For the text-containing cell, return its midpoint in (x, y) coordinate format. 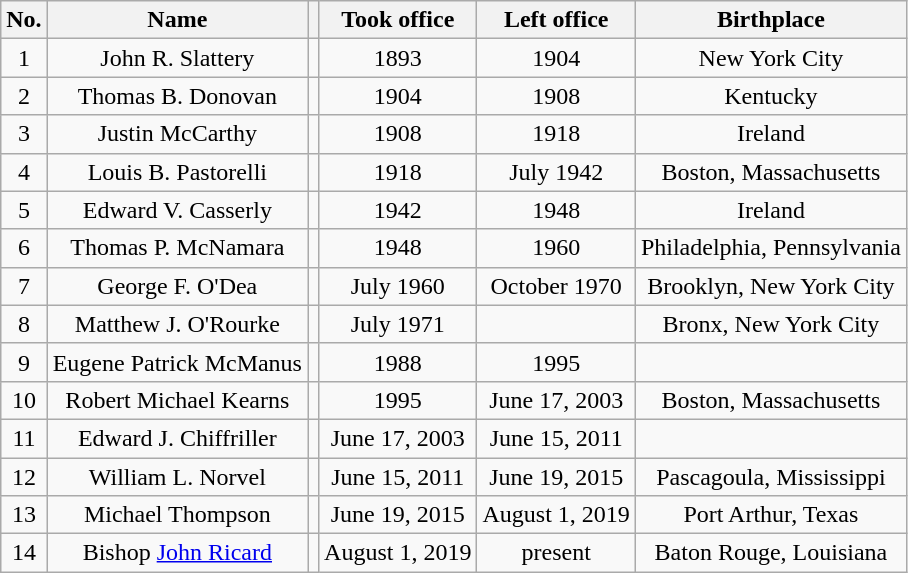
Justin McCarthy (177, 134)
11 (24, 438)
8 (24, 324)
Edward V. Casserly (177, 210)
Bishop John Ricard (177, 553)
1942 (398, 210)
Kentucky (770, 96)
2 (24, 96)
New York City (770, 58)
Louis B. Pastorelli (177, 172)
1 (24, 58)
12 (24, 477)
Edward J. Chiffriller (177, 438)
Took office (398, 20)
John R. Slattery (177, 58)
Birthplace (770, 20)
5 (24, 210)
1988 (398, 362)
July 1971 (398, 324)
Thomas P. McNamara (177, 248)
July 1942 (556, 172)
Thomas B. Donovan (177, 96)
6 (24, 248)
13 (24, 515)
William L. Norvel (177, 477)
July 1960 (398, 286)
present (556, 553)
1893 (398, 58)
4 (24, 172)
No. (24, 20)
Brooklyn, New York City (770, 286)
George F. O'Dea (177, 286)
Michael Thompson (177, 515)
9 (24, 362)
14 (24, 553)
October 1970 (556, 286)
Pascagoula, Mississippi (770, 477)
Philadelphia, Pennsylvania (770, 248)
Eugene Patrick McManus (177, 362)
Bronx, New York City (770, 324)
Baton Rouge, Louisiana (770, 553)
Name (177, 20)
Port Arthur, Texas (770, 515)
1960 (556, 248)
3 (24, 134)
Matthew J. O'Rourke (177, 324)
7 (24, 286)
Robert Michael Kearns (177, 400)
10 (24, 400)
Left office (556, 20)
